Capture the cell that displays the provided text and extract its [X, Y] central coordinate. 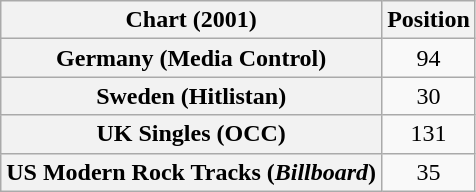
94 [429, 58]
US Modern Rock Tracks (Billboard) [192, 172]
Germany (Media Control) [192, 58]
Position [429, 20]
Chart (2001) [192, 20]
131 [429, 134]
Sweden (Hitlistan) [192, 96]
35 [429, 172]
30 [429, 96]
UK Singles (OCC) [192, 134]
